Extract the (x, y) coordinate from the center of the cell holding the provided text.  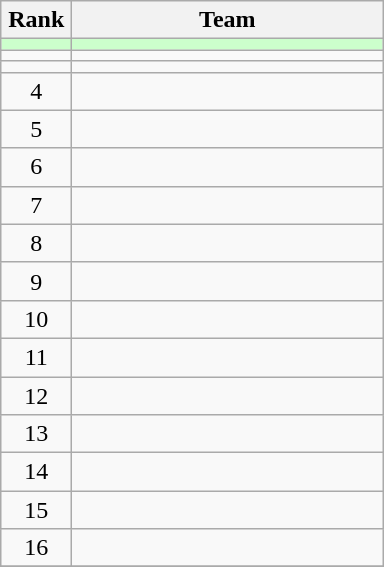
10 (36, 319)
12 (36, 395)
14 (36, 472)
6 (36, 167)
13 (36, 434)
16 (36, 548)
4 (36, 91)
11 (36, 357)
5 (36, 129)
8 (36, 243)
9 (36, 281)
Rank (36, 20)
15 (36, 510)
7 (36, 205)
Team (228, 20)
